Extract the (X, Y) coordinate from the center of the cell holding the provided text.  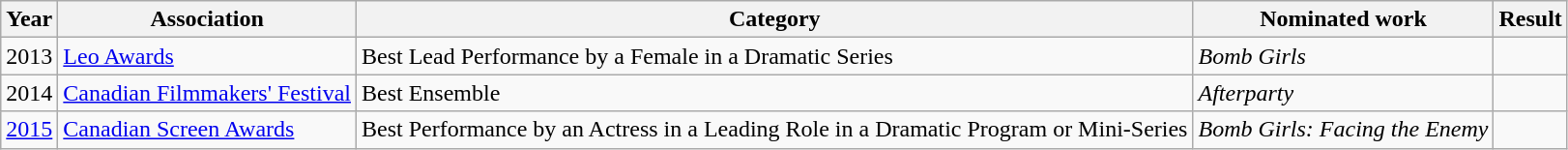
Result (1530, 19)
Best Lead Performance by a Female in a Dramatic Series (774, 56)
2013 (29, 56)
2015 (29, 130)
Bomb Girls (1344, 56)
Canadian Screen Awards (207, 130)
Leo Awards (207, 56)
Best Performance by an Actress in a Leading Role in a Dramatic Program or Mini-Series (774, 130)
2014 (29, 93)
Best Ensemble (774, 93)
Bomb Girls: Facing the Enemy (1344, 130)
Canadian Filmmakers' Festival (207, 93)
Nominated work (1344, 19)
Category (774, 19)
Association (207, 19)
Year (29, 19)
Afterparty (1344, 93)
